Extract the [x, y] coordinate from the center of the cell holding the provided text.  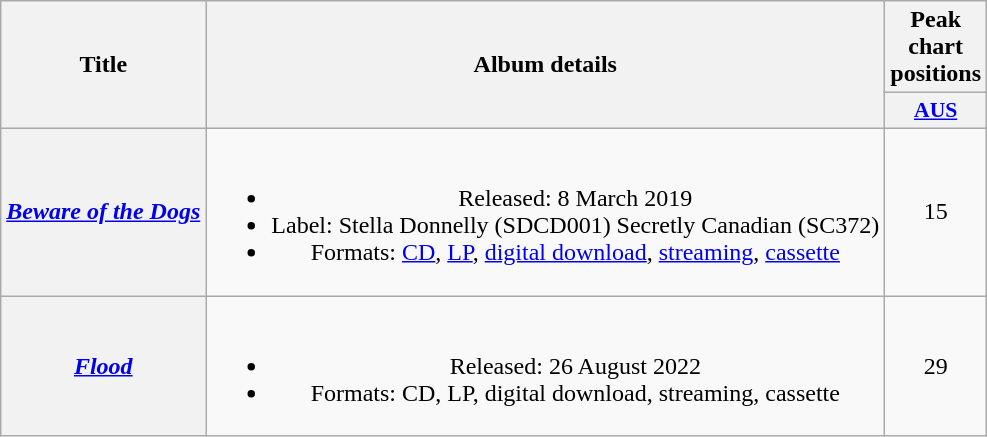
Released: 8 March 2019Label: Stella Donnelly (SDCD001) Secretly Canadian (SC372)Formats: CD, LP, digital download, streaming, cassette [546, 212]
29 [936, 366]
Released: 26 August 2022Formats: CD, LP, digital download, streaming, cassette [546, 366]
15 [936, 212]
Beware of the Dogs [104, 212]
AUS [936, 111]
Peak chart positions [936, 47]
Album details [546, 65]
Flood [104, 366]
Title [104, 65]
